Provide the [X, Y] coordinate of the cell's center where the given text is located.  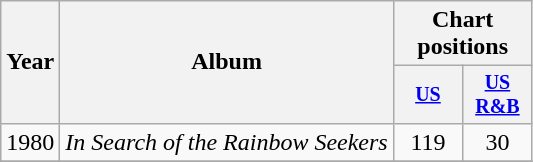
Album [226, 62]
119 [428, 142]
Year [30, 62]
USR&B [498, 94]
US [428, 94]
Chart positions [462, 34]
1980 [30, 142]
30 [498, 142]
In Search of the Rainbow Seekers [226, 142]
